Capture the cell that displays the provided text and extract its [X, Y] central coordinate. 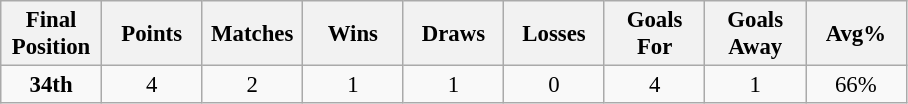
Draws [454, 34]
Goals Away [756, 34]
Avg% [856, 34]
34th [52, 85]
Wins [354, 34]
Final Position [52, 34]
Matches [252, 34]
Points [152, 34]
Losses [554, 34]
66% [856, 85]
2 [252, 85]
Goals For [654, 34]
0 [554, 85]
